From the cell containing the given text, extract its center point as [x, y] coordinate. 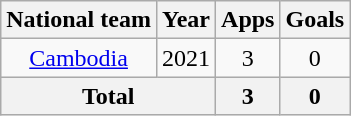
Total [108, 96]
National team [79, 20]
Year [186, 20]
Goals [315, 20]
2021 [186, 58]
Cambodia [79, 58]
Apps [248, 20]
